Locate the cell with the specified text and output its (x, y) center coordinate. 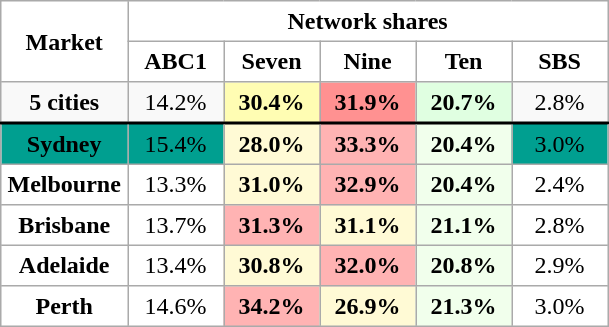
31.9% (368, 102)
33.3% (368, 144)
Nine (368, 61)
Sydney (64, 144)
13.3% (176, 184)
Ten (464, 61)
SBS (560, 61)
28.0% (272, 144)
21.1% (464, 225)
Brisbane (64, 225)
Adelaide (64, 265)
Market (64, 42)
31.0% (272, 184)
15.4% (176, 144)
32.0% (368, 265)
26.9% (368, 306)
Seven (272, 61)
31.1% (368, 225)
13.4% (176, 265)
30.8% (272, 265)
Network shares (368, 21)
34.2% (272, 306)
14.6% (176, 306)
32.9% (368, 184)
14.2% (176, 102)
5 cities (64, 102)
31.3% (272, 225)
20.7% (464, 102)
Melbourne (64, 184)
20.8% (464, 265)
2.9% (560, 265)
2.4% (560, 184)
ABC1 (176, 61)
30.4% (272, 102)
Perth (64, 306)
13.7% (176, 225)
21.3% (464, 306)
